Pinpoint the cell where the given text exists, returning its (x, y) midpoint coordinate. 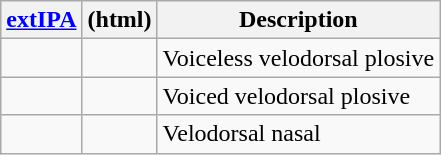
(html) (120, 20)
Description (298, 20)
Voiceless velodorsal plosive (298, 58)
extIPA (42, 20)
Voiced velodorsal plosive (298, 96)
Velodorsal nasal (298, 134)
